Locate the cell with the specified text and output its (X, Y) center coordinate. 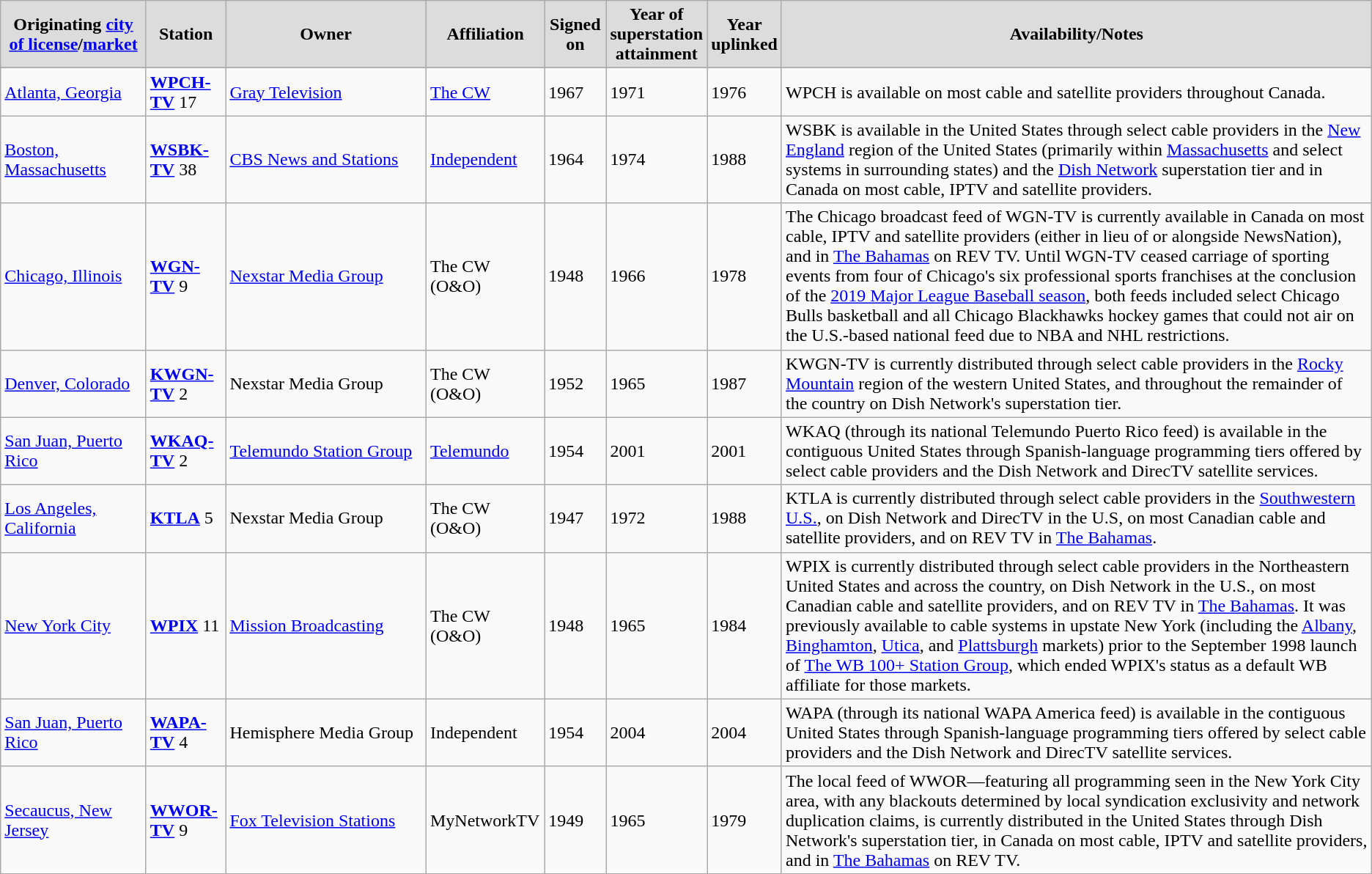
Boston, Massachusetts (73, 160)
Fox Television Stations (326, 820)
WPIX 11 (186, 625)
MyNetworkTV (485, 820)
KWGN-TV 2 (186, 383)
1967 (575, 92)
WPCH is available on most cable and satellite providers throughout Canada. (1076, 92)
Secaucus, New Jersey (73, 820)
Telemundo (485, 451)
Gray Television (326, 92)
Hemisphere Media Group (326, 732)
Signed on (575, 34)
1974 (657, 160)
1949 (575, 820)
KTLA 5 (186, 518)
1979 (745, 820)
Year ofsuperstationattainment (657, 34)
CBS News and Stations (326, 160)
WSBK-TV 38 (186, 160)
1976 (745, 92)
Originating city of license/market (73, 34)
1987 (745, 383)
WAPA-TV 4 (186, 732)
Denver, Colorado (73, 383)
1978 (745, 276)
Yearuplinked (745, 34)
Telemundo Station Group (326, 451)
WPCH-TV 17 (186, 92)
1984 (745, 625)
WWOR-TV 9 (186, 820)
1971 (657, 92)
WKAQ-TV 2 (186, 451)
1972 (657, 518)
1947 (575, 518)
Availability/Notes (1076, 34)
1952 (575, 383)
Affiliation (485, 34)
1966 (657, 276)
Atlanta, Georgia (73, 92)
The CW (485, 92)
Mission Broadcasting (326, 625)
Owner (326, 34)
WGN-TV 9 (186, 276)
Chicago, Illinois (73, 276)
Los Angeles, California (73, 518)
Station (186, 34)
New York City (73, 625)
1964 (575, 160)
